Provide the [X, Y] coordinate of the cell's center where the given text is located.  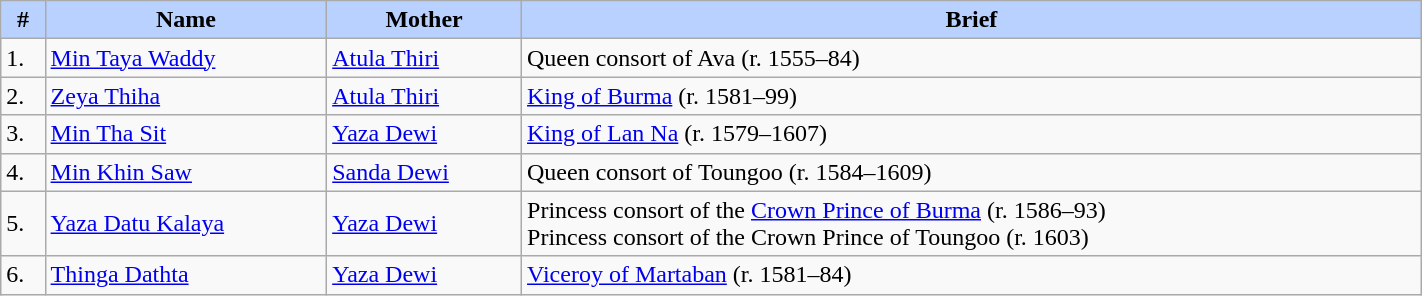
Brief [972, 20]
1. [23, 58]
King of Burma (r. 1581–99) [972, 96]
Viceroy of Martaban (r. 1581–84) [972, 275]
Queen consort of Toungoo (r. 1584–1609) [972, 172]
Thinga Dathta [186, 275]
Queen consort of Ava (r. 1555–84) [972, 58]
Mother [424, 20]
4. [23, 172]
# [23, 20]
Name [186, 20]
3. [23, 134]
5. [23, 224]
Zeya Thiha [186, 96]
King of Lan Na (r. 1579–1607) [972, 134]
Princess consort of the Crown Prince of Burma (r. 1586–93) Princess consort of the Crown Prince of Toungoo (r. 1603) [972, 224]
Min Taya Waddy [186, 58]
Yaza Datu Kalaya [186, 224]
6. [23, 275]
Sanda Dewi [424, 172]
Min Tha Sit [186, 134]
2. [23, 96]
Min Khin Saw [186, 172]
